Determine the [x, y] coordinate at the center of the cell enclosing the given text.  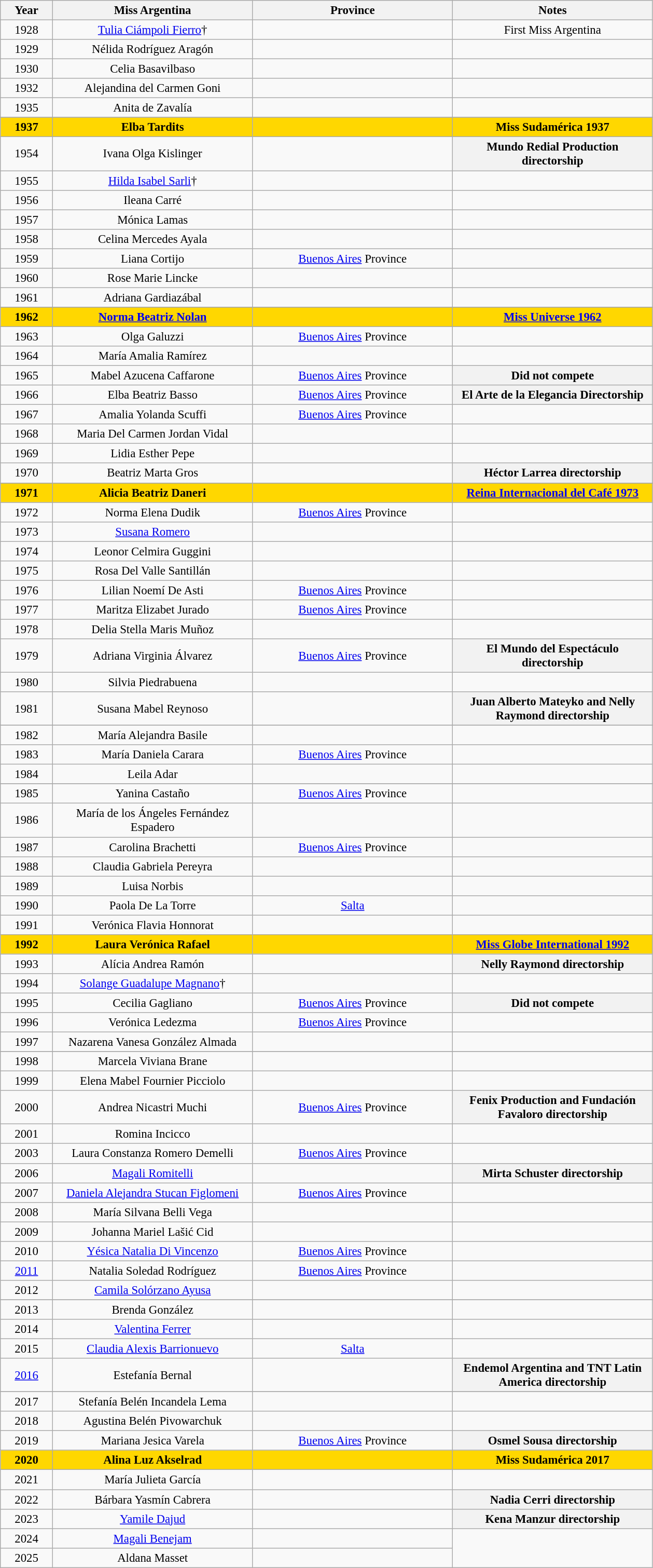
Reina Internacional del Café 1973 [553, 493]
Valentina Ferrer [152, 1329]
Héctor Larrea directorship [553, 473]
Adriana Virginia Álvarez [152, 656]
1985 [27, 794]
Kena Manzur directorship [553, 1519]
1935 [27, 108]
Laura Verónica Rafael [152, 945]
Anita de Zavalía [152, 108]
1979 [27, 656]
2012 [27, 1290]
1995 [27, 1003]
2023 [27, 1519]
María Amalia Ramírez [152, 356]
Aldana Masset [152, 1558]
Miss Sudamérica 1937 [553, 127]
2003 [27, 1154]
1960 [27, 278]
1964 [27, 356]
Yanina Castaño [152, 794]
First Miss Argentina [553, 30]
1987 [27, 847]
2008 [27, 1212]
1982 [27, 735]
Romina Incicco [152, 1134]
1969 [27, 454]
Carolina Brachetti [152, 847]
Mabel Azucena Caffarone [152, 376]
María Alejandra Basile [152, 735]
Camila Solórzano Ayusa [152, 1290]
1981 [27, 709]
1998 [27, 1061]
1997 [27, 1042]
María de los Ángeles Fernández Espadero [152, 820]
Hilda Isabel Sarli† [152, 181]
Elba Tardits [152, 127]
Celia Basavilbaso [152, 69]
Paola De La Torre [152, 905]
Yésica Natalia Di Vincenzo [152, 1251]
Andrea Nicastri Muchi [152, 1108]
1970 [27, 473]
Tulia Ciámpoli Fierro† [152, 30]
2019 [27, 1441]
Maritza Elizabet Jurado [152, 610]
Brenda González [152, 1310]
1975 [27, 571]
Cecilia Gagliano [152, 1003]
1966 [27, 395]
1974 [27, 551]
Marcela Viviana Brane [152, 1061]
Notes [553, 10]
Nelly Raymond directorship [553, 964]
Elba Beatriz Basso [152, 395]
1958 [27, 239]
Verónica Flavia Honnorat [152, 925]
2011 [27, 1271]
Magali Romitelli [152, 1173]
2018 [27, 1421]
1965 [27, 376]
Alina Luz Akselrad [152, 1460]
1999 [27, 1081]
2020 [27, 1460]
Solange Guadalupe Magnano† [152, 984]
2024 [27, 1538]
1930 [27, 69]
1967 [27, 415]
1961 [27, 297]
2022 [27, 1499]
Claudia Alexis Barrionuevo [152, 1349]
Norma Elena Dudik [152, 512]
1955 [27, 181]
Alejandina del Carmen Goni [152, 88]
1928 [27, 30]
Stefanía Belén Incandela Lema [152, 1402]
Johanna Mariel Lašić Cid [152, 1232]
2009 [27, 1232]
Luisa Norbis [152, 886]
2013 [27, 1310]
Natalia Soledad Rodríguez [152, 1271]
Endemol Argentina and TNT Latin America directorship [553, 1375]
1937 [27, 127]
Fenix Production and Fundación Favaloro directorship [553, 1108]
Elena Mabel Fournier Picciolo [152, 1081]
1963 [27, 336]
1957 [27, 220]
2017 [27, 1402]
Silvia Piedrabuena [152, 683]
Estefanía Bernal [152, 1375]
Miss Universe 1962 [553, 317]
Liana Cortijo [152, 258]
Mundo Redial Production directorship [553, 154]
1993 [27, 964]
Nazarena Vanesa González Almada [152, 1042]
1994 [27, 984]
Miss Globe International 1992 [553, 945]
1978 [27, 629]
Magali Benejam [152, 1538]
Lilian Noemí De Asti [152, 590]
1971 [27, 493]
2014 [27, 1329]
María Daniela Carara [152, 755]
2007 [27, 1193]
1991 [27, 925]
María Silvana Belli Vega [152, 1212]
1983 [27, 755]
2001 [27, 1134]
El Arte de la Elegancia Directorship [553, 395]
1984 [27, 774]
Nadia Cerri directorship [553, 1499]
Lidia Esther Pepe [152, 454]
Ileana Carré [152, 200]
Mónica Lamas [152, 220]
1977 [27, 610]
2016 [27, 1375]
Rosa Del Valle Santillán [152, 571]
Miss Argentina [152, 10]
1986 [27, 820]
Celina Mercedes Ayala [152, 239]
El Mundo del Espectáculo directorship [553, 656]
1990 [27, 905]
Delia Stella Maris Muñoz [152, 629]
Agustina Belén Pivowarchuk [152, 1421]
Mirta Schuster directorship [553, 1173]
Year [27, 10]
Susana Mabel Reynoso [152, 709]
1929 [27, 49]
Maria Del Carmen Jordan Vidal [152, 434]
Verónica Ledezma [152, 1022]
1980 [27, 683]
Nélida Rodríguez Aragón [152, 49]
1962 [27, 317]
Beatriz Marta Gros [152, 473]
1959 [27, 258]
Amalia Yolanda Scuffi [152, 415]
1956 [27, 200]
2021 [27, 1480]
Alicia Beatriz Daneri [152, 493]
1996 [27, 1022]
Province [353, 10]
Susana Romero [152, 531]
2010 [27, 1251]
Adriana Gardiazábal [152, 297]
1989 [27, 886]
Bárbara Yasmín Cabrera [152, 1499]
1954 [27, 154]
Daniela Alejandra Stucan Figlomeni [152, 1193]
Miss Sudamérica 2017 [553, 1460]
María Julieta García [152, 1480]
Laura Constanza Romero Demelli [152, 1154]
2015 [27, 1349]
Alícia Andrea Ramón [152, 964]
2000 [27, 1108]
1972 [27, 512]
Norma Beatriz Nolan [152, 317]
Ivana Olga Kislinger [152, 154]
Leonor Celmira Guggini [152, 551]
1992 [27, 945]
1976 [27, 590]
2025 [27, 1558]
Claudia Gabriela Pereyra [152, 866]
2006 [27, 1173]
Mariana Jesica Varela [152, 1441]
Yamile Dajud [152, 1519]
1968 [27, 434]
1932 [27, 88]
1973 [27, 531]
1988 [27, 866]
Olga Galuzzi [152, 336]
Osmel Sousa directorship [553, 1441]
Rose Marie Lincke [152, 278]
Leila Adar [152, 774]
Juan Alberto Mateyko and Nelly Raymond directorship [553, 709]
